Search for the cell housing the specified text and yield its (x, y) center coordinate. 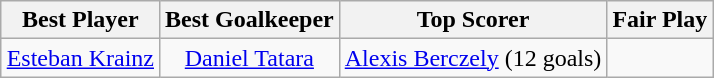
Daniel Tatara (250, 58)
Top Scorer (473, 20)
Fair Play (660, 20)
Esteban Krainz (80, 58)
Best Goalkeeper (250, 20)
Alexis Berczely (12 goals) (473, 58)
Best Player (80, 20)
